Pinpoint the cell where the given text exists, returning its (x, y) midpoint coordinate. 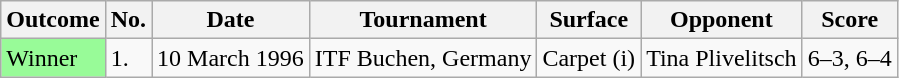
Opponent (722, 20)
Winner (53, 58)
1. (128, 58)
Score (850, 20)
10 March 1996 (231, 58)
ITF Buchen, Germany (423, 58)
Surface (589, 20)
Tina Plivelitsch (722, 58)
No. (128, 20)
Tournament (423, 20)
Carpet (i) (589, 58)
Date (231, 20)
Outcome (53, 20)
6–3, 6–4 (850, 58)
